Scan for the cell matching the given text and deliver its [X, Y] coordinate at center. 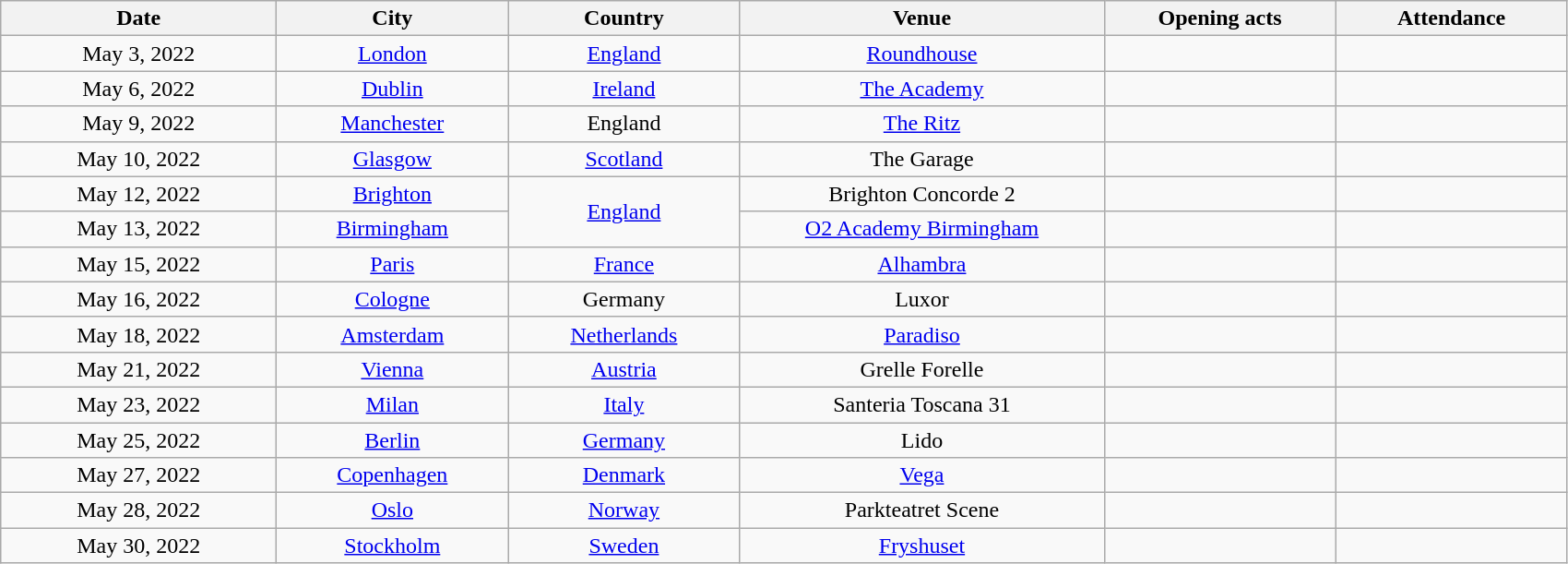
Austria [624, 369]
Manchester [393, 124]
London [393, 54]
May 13, 2022 [138, 229]
Alhambra [922, 264]
Attendance [1452, 18]
Netherlands [624, 334]
Fryshuset [922, 546]
Paris [393, 264]
May 6, 2022 [138, 89]
Date [138, 18]
Brighton [393, 194]
May 16, 2022 [138, 299]
May 21, 2022 [138, 369]
May 3, 2022 [138, 54]
May 23, 2022 [138, 404]
Ireland [624, 89]
Country [624, 18]
Santeria Toscana 31 [922, 404]
Roundhouse [922, 54]
Parkteatret Scene [922, 510]
Denmark [624, 475]
May 30, 2022 [138, 546]
Venue [922, 18]
May 9, 2022 [138, 124]
May 15, 2022 [138, 264]
The Ritz [922, 124]
Grelle Forelle [922, 369]
Luxor [922, 299]
Glasgow [393, 159]
Stockholm [393, 546]
Paradiso [922, 334]
City [393, 18]
Italy [624, 404]
May 18, 2022 [138, 334]
May 25, 2022 [138, 440]
Brighton Concorde 2 [922, 194]
Milan [393, 404]
May 28, 2022 [138, 510]
May 10, 2022 [138, 159]
May 27, 2022 [138, 475]
Sweden [624, 546]
Cologne [393, 299]
Berlin [393, 440]
The Academy [922, 89]
Amsterdam [393, 334]
The Garage [922, 159]
O2 Academy Birmingham [922, 229]
Vienna [393, 369]
Copenhagen [393, 475]
Scotland [624, 159]
Birmingham [393, 229]
Oslo [393, 510]
Opening acts [1219, 18]
France [624, 264]
May 12, 2022 [138, 194]
Vega [922, 475]
Lido [922, 440]
Norway [624, 510]
Dublin [393, 89]
